Determine the [X, Y] coordinate at the center of the cell enclosing the given text.  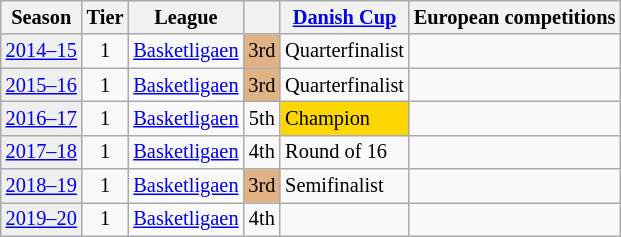
5th [262, 118]
2019–20 [42, 219]
2016–17 [42, 118]
Semifinalist [344, 186]
2015–16 [42, 85]
League [186, 17]
Season [42, 17]
Round of 16 [344, 152]
Tier [106, 17]
European competitions [515, 17]
2018–19 [42, 186]
2014–15 [42, 51]
2017–18 [42, 152]
Champion [344, 118]
Danish Cup [344, 17]
